Locate the cell with the specified text and output its (x, y) center coordinate. 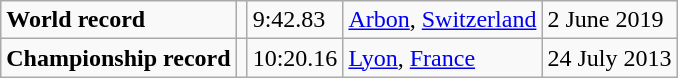
World record (118, 20)
Arbon, Switzerland (442, 20)
9:42.83 (295, 20)
Championship record (118, 58)
2 June 2019 (610, 20)
10:20.16 (295, 58)
24 July 2013 (610, 58)
Lyon, France (442, 58)
